Capture the cell that displays the provided text and extract its (X, Y) central coordinate. 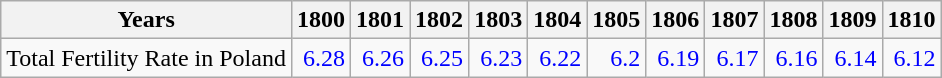
6.16 (794, 58)
1804 (558, 20)
1809 (852, 20)
1808 (794, 20)
6.17 (734, 58)
6.22 (558, 58)
1800 (320, 20)
Total Fertility Rate in Poland (146, 58)
1806 (676, 20)
1801 (380, 20)
6.25 (440, 58)
6.2 (616, 58)
1810 (912, 20)
6.23 (498, 58)
1807 (734, 20)
6.19 (676, 58)
6.26 (380, 58)
6.28 (320, 58)
6.12 (912, 58)
1803 (498, 20)
Years (146, 20)
1802 (440, 20)
1805 (616, 20)
6.14 (852, 58)
